Output the (X, Y) coordinate of the center of the cell containing the given text.  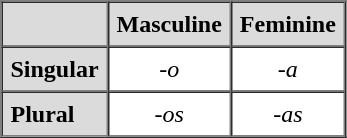
-os (170, 114)
-a (288, 68)
Masculine (170, 24)
Feminine (288, 24)
-as (288, 114)
Plural (55, 114)
-o (170, 68)
Singular (55, 68)
